Return the [X, Y] coordinate for the center point of the cell that contains the specified text.  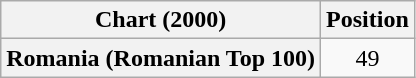
Position [368, 20]
Chart (2000) [161, 20]
49 [368, 58]
Romania (Romanian Top 100) [161, 58]
